Pinpoint the cell where the given text exists, returning its [x, y] midpoint coordinate. 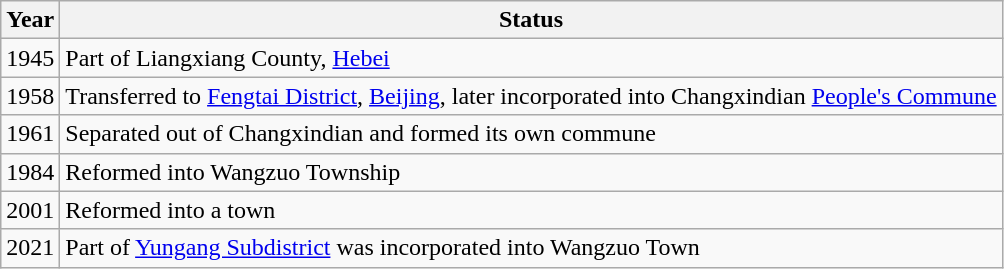
2021 [30, 248]
1945 [30, 58]
Status [531, 20]
1961 [30, 134]
Reformed into a town [531, 210]
Separated out of Changxindian and formed its own commune [531, 134]
Reformed into Wangzuo Township [531, 172]
Part of Liangxiang County, Hebei [531, 58]
Part of Yungang Subdistrict was incorporated into Wangzuo Town [531, 248]
2001 [30, 210]
Year [30, 20]
Transferred to Fengtai District, Beijing, later incorporated into Changxindian People's Commune [531, 96]
1984 [30, 172]
1958 [30, 96]
